Capture the cell that displays the provided text and extract its (X, Y) central coordinate. 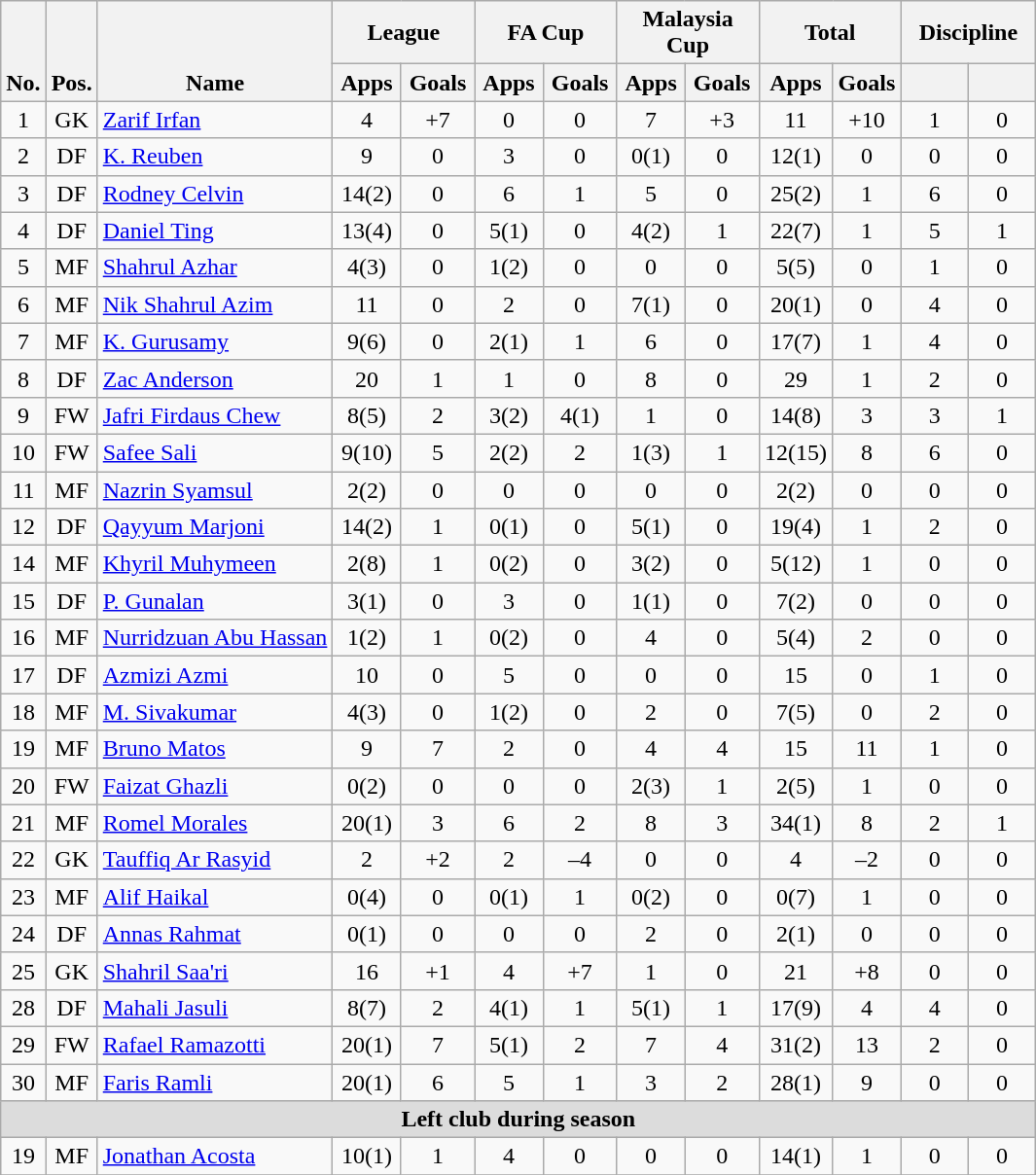
No. (23, 51)
Shahril Saa'ri (215, 971)
Faris Ramli (215, 1083)
5(4) (796, 638)
12 (23, 527)
1(3) (651, 452)
Faizat Ghazli (215, 786)
14 (23, 564)
Nazrin Syamsul (215, 489)
Alif Haikal (215, 897)
Rodney Celvin (215, 194)
31(2) (796, 1045)
+10 (867, 120)
28 (23, 1008)
17(9) (796, 1008)
Qayyum Marjoni (215, 527)
–2 (867, 860)
K. Reuben (215, 157)
19(4) (796, 527)
Left club during season (518, 1120)
34(1) (796, 823)
Azmizi Azmi (215, 675)
12(15) (796, 452)
8(7) (367, 1008)
M. Sivakumar (215, 712)
+1 (438, 971)
Mahali Jasuli (215, 1008)
25 (23, 971)
Zarif Irfan (215, 120)
Shahrul Azhar (215, 267)
14(1) (796, 1157)
4(2) (651, 231)
Romel Morales (215, 823)
Safee Sali (215, 452)
8(5) (367, 415)
7(1) (651, 304)
2(8) (367, 564)
2(5) (796, 786)
0(4) (367, 897)
10(1) (367, 1157)
22(7) (796, 231)
1(1) (651, 601)
13(4) (367, 231)
Rafael Ramazotti (215, 1045)
–4 (580, 860)
7(2) (796, 601)
Nurridzuan Abu Hassan (215, 638)
Zac Anderson (215, 378)
Tauffiq Ar Rasyid (215, 860)
22 (23, 860)
Total (830, 33)
23 (23, 897)
Jonathan Acosta (215, 1157)
30 (23, 1083)
13 (867, 1045)
Discipline (969, 33)
25(2) (796, 194)
3(1) (367, 601)
18 (23, 712)
Name (215, 51)
+8 (867, 971)
Daniel Ting (215, 231)
2(3) (651, 786)
K. Gurusamy (215, 341)
5(5) (796, 267)
Malaysia Cup (688, 33)
14(8) (796, 415)
+3 (722, 120)
9(6) (367, 341)
+2 (438, 860)
17(7) (796, 341)
17 (23, 675)
League (404, 33)
Bruno Matos (215, 749)
P. Gunalan (215, 601)
7(5) (796, 712)
Pos. (72, 51)
Annas Rahmat (215, 934)
Khyril Muhymeen (215, 564)
0(7) (796, 897)
Nik Shahrul Azim (215, 304)
24 (23, 934)
28(1) (796, 1083)
Jafri Firdaus Chew (215, 415)
9(10) (367, 452)
5(12) (796, 564)
FA Cup (546, 33)
12(1) (796, 157)
